Detect which cell encompasses the target text, then output its (x, y) center coordinate. 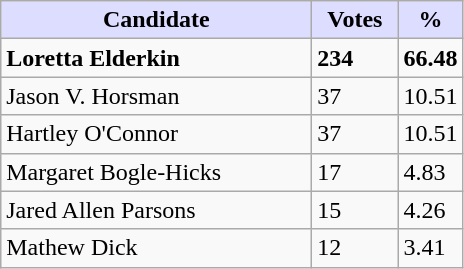
66.48 (430, 58)
4.26 (430, 210)
% (430, 20)
Hartley O'Connor (156, 134)
Jared Allen Parsons (156, 210)
17 (355, 172)
Mathew Dick (156, 248)
Candidate (156, 20)
Votes (355, 20)
3.41 (430, 248)
12 (355, 248)
Margaret Bogle-Hicks (156, 172)
234 (355, 58)
15 (355, 210)
4.83 (430, 172)
Jason V. Horsman (156, 96)
Loretta Elderkin (156, 58)
